From the cell containing the given text, extract its center point as [x, y] coordinate. 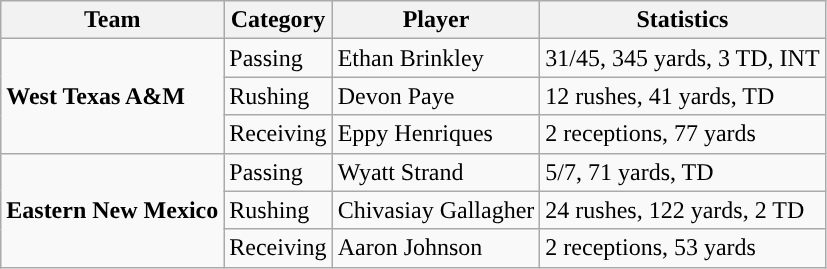
5/7, 71 yards, TD [682, 172]
Eastern New Mexico [112, 210]
2 receptions, 53 yards [682, 248]
Aaron Johnson [436, 248]
Player [436, 20]
Chivasiay Gallagher [436, 210]
2 receptions, 77 yards [682, 134]
31/45, 345 yards, 3 TD, INT [682, 58]
Eppy Henriques [436, 134]
Category [278, 20]
24 rushes, 122 yards, 2 TD [682, 210]
Team [112, 20]
Devon Paye [436, 96]
12 rushes, 41 yards, TD [682, 96]
Wyatt Strand [436, 172]
West Texas A&M [112, 96]
Ethan Brinkley [436, 58]
Statistics [682, 20]
